Detect which cell encompasses the target text, then output its (X, Y) center coordinate. 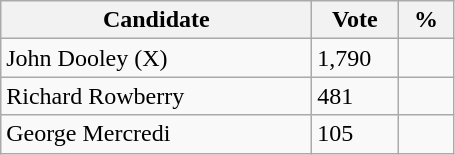
Vote (355, 20)
1,790 (355, 58)
% (426, 20)
481 (355, 96)
George Mercredi (156, 134)
Candidate (156, 20)
John Dooley (X) (156, 58)
105 (355, 134)
Richard Rowberry (156, 96)
